Scan for the cell matching the given text and deliver its (x, y) coordinate at center. 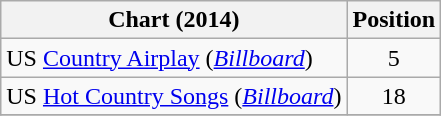
US Hot Country Songs (Billboard) (174, 96)
18 (394, 96)
Position (394, 20)
5 (394, 58)
Chart (2014) (174, 20)
US Country Airplay (Billboard) (174, 58)
